Locate the cell with the specified text and output its (x, y) center coordinate. 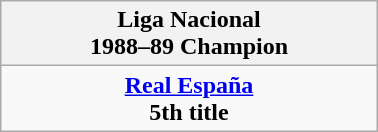
Real España5th title (189, 98)
Liga Nacional1988–89 Champion (189, 34)
